Find where the given text appears and provide that cell's center as [x, y] coordinate. 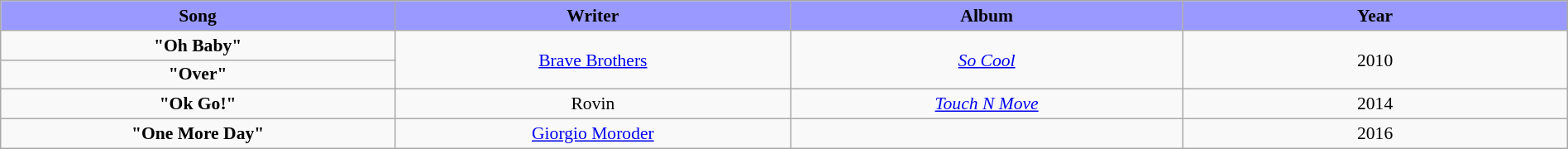
Year [1374, 16]
So Cool [987, 60]
Album [987, 16]
2016 [1374, 133]
2014 [1374, 104]
"Ok Go!" [198, 104]
Rovin [592, 104]
Brave Brothers [592, 60]
"Oh Baby" [198, 45]
"Over" [198, 74]
2010 [1374, 60]
Song [198, 16]
Touch N Move [987, 104]
"One More Day" [198, 133]
Writer [592, 16]
Giorgio Moroder [592, 133]
